Find where the given text appears and provide that cell's center as [X, Y] coordinate. 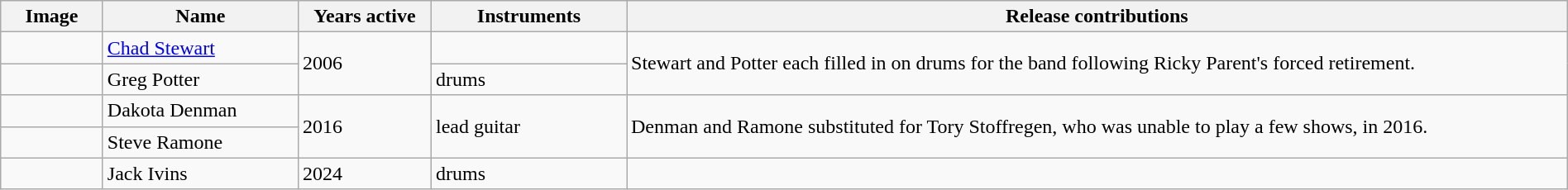
Denman and Ramone substituted for Tory Stoffregen, who was unable to play a few shows, in 2016. [1097, 126]
Chad Stewart [200, 48]
Release contributions [1097, 17]
Greg Potter [200, 79]
Name [200, 17]
Jack Ivins [200, 173]
Dakota Denman [200, 111]
lead guitar [528, 126]
Steve Ramone [200, 142]
2024 [364, 173]
Image [52, 17]
2006 [364, 64]
Years active [364, 17]
Stewart and Potter each filled in on drums for the band following Ricky Parent's forced retirement. [1097, 64]
2016 [364, 126]
Instruments [528, 17]
